Identify which cell holds the provided text, then report its (X, Y) central coordinate. 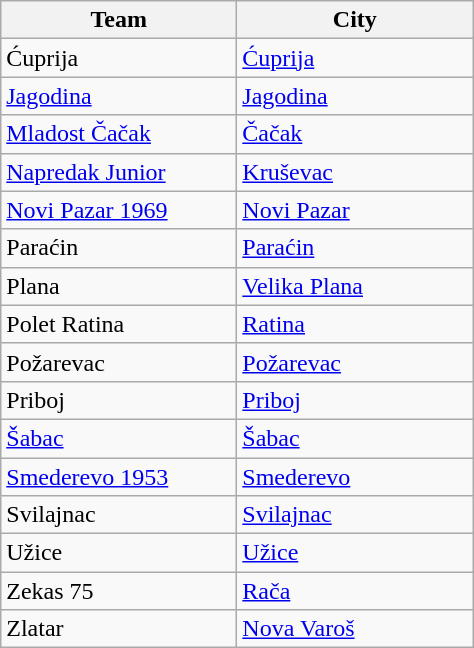
Polet Ratina (119, 324)
Novi Pazar (355, 210)
Plana (119, 286)
City (355, 20)
Kruševac (355, 172)
Nova Varoš (355, 629)
Ratina (355, 324)
Smederevo 1953 (119, 477)
Zekas 75 (119, 591)
Zlatar (119, 629)
Čačak (355, 134)
Velika Plana (355, 286)
Team (119, 20)
Mladost Čačak (119, 134)
Rača (355, 591)
Napredak Junior (119, 172)
Novi Pazar 1969 (119, 210)
Smederevo (355, 477)
